Return (x, y) of the center of cell containing provided text 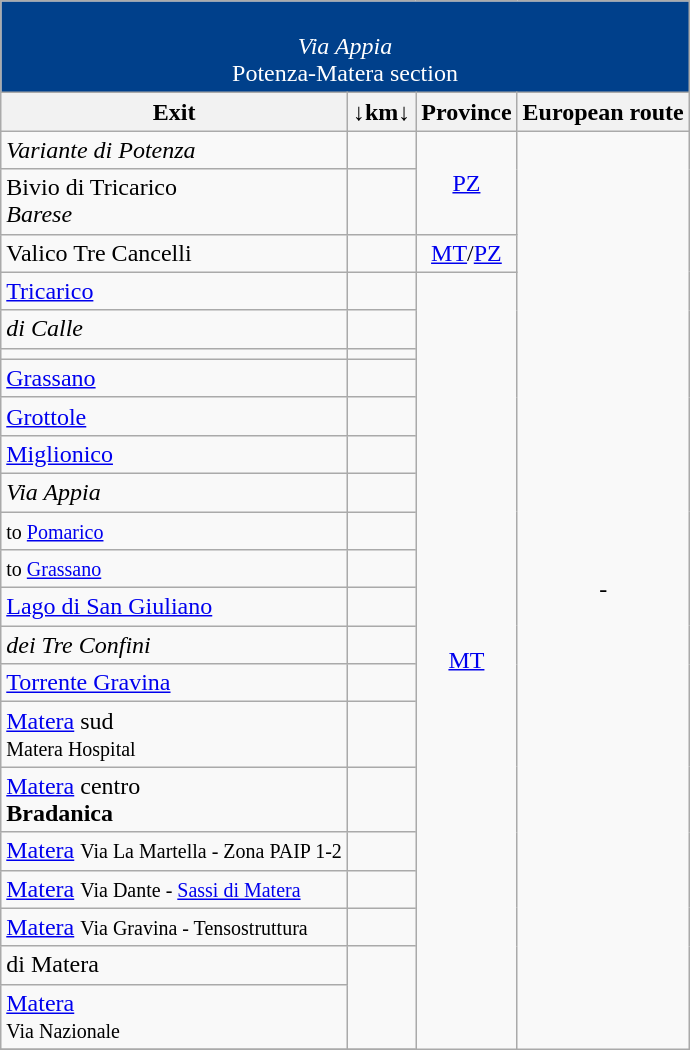
di Calle (174, 329)
MT (466, 660)
Province (466, 112)
Valico Tre Cancelli (174, 253)
Matera centro Bradanica (174, 800)
Grassano (174, 378)
to Pomarico (174, 531)
Matera Via Gravina - Tensostruttura (174, 927)
Exit (174, 112)
MT/PZ (466, 253)
dei Tre Confini (174, 645)
di Matera (174, 965)
to Grassano (174, 569)
Grottole (174, 416)
Matera Via Dante - Sassi di Matera (174, 889)
Tricarico (174, 291)
Torrente Gravina (174, 683)
Via AppiaPotenza-Matera section (346, 47)
Bivio di Tricarico Barese (174, 202)
↓km↓ (381, 112)
Lago di San Giuliano (174, 607)
PZ (466, 182)
- (603, 590)
Variante di Potenza (174, 150)
Matera Via La Martella - Zona PAIP 1-2 (174, 851)
European route (603, 112)
Miglionico (174, 454)
Matera Via Nazionale (174, 1016)
Matera sud Matera Hospital (174, 734)
Via Appia (174, 492)
